Pinpoint the cell where the given text exists, returning its [X, Y] midpoint coordinate. 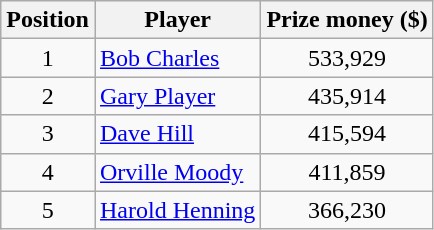
3 [48, 134]
435,914 [347, 96]
411,859 [347, 172]
5 [48, 210]
366,230 [347, 210]
Prize money ($) [347, 20]
415,594 [347, 134]
533,929 [347, 58]
4 [48, 172]
2 [48, 96]
Harold Henning [177, 210]
Bob Charles [177, 58]
Position [48, 20]
Orville Moody [177, 172]
1 [48, 58]
Player [177, 20]
Dave Hill [177, 134]
Gary Player [177, 96]
